For the text-containing cell, return its midpoint in (x, y) coordinate format. 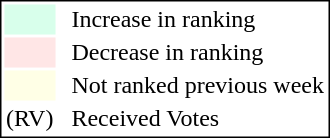
Decrease in ranking (198, 53)
(RV) (29, 119)
Increase in ranking (198, 19)
Received Votes (198, 119)
Not ranked previous week (198, 85)
